Capture the cell that displays the provided text and extract its [X, Y] central coordinate. 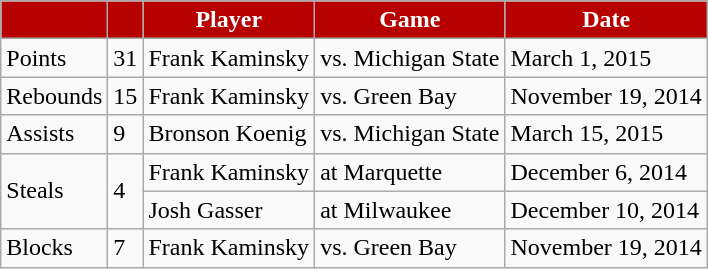
March 15, 2015 [606, 134]
Game [410, 20]
Josh Gasser [229, 210]
7 [126, 248]
at Milwaukee [410, 210]
15 [126, 96]
9 [126, 134]
Assists [54, 134]
March 1, 2015 [606, 58]
Steals [54, 191]
Blocks [54, 248]
Points [54, 58]
4 [126, 191]
Rebounds [54, 96]
Bronson Koenig [229, 134]
December 10, 2014 [606, 210]
31 [126, 58]
Player [229, 20]
December 6, 2014 [606, 172]
at Marquette [410, 172]
Date [606, 20]
